Pinpoint the cell where the given text exists, returning its (x, y) midpoint coordinate. 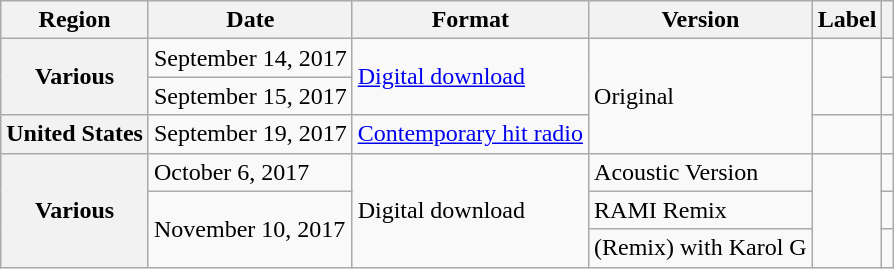
RAMI Remix (701, 210)
Label (847, 20)
October 6, 2017 (250, 172)
September 19, 2017 (250, 134)
Acoustic Version (701, 172)
(Remix) with Karol G (701, 248)
Format (470, 20)
United States (75, 134)
November 10, 2017 (250, 229)
Contemporary hit radio (470, 134)
Date (250, 20)
September 15, 2017 (250, 96)
Version (701, 20)
September 14, 2017 (250, 58)
Original (701, 96)
Region (75, 20)
